Search for the cell housing the specified text and yield its (X, Y) center coordinate. 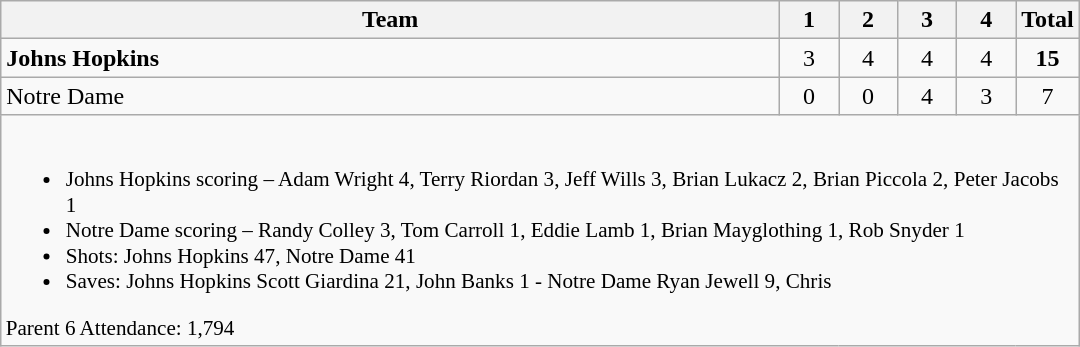
Notre Dame (390, 96)
Team (390, 20)
2 (868, 20)
1 (808, 20)
Total (1048, 20)
7 (1048, 96)
15 (1048, 58)
Johns Hopkins (390, 58)
